Provide the (X, Y) coordinate of the cell's center where the given text is located.  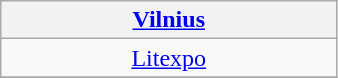
Vilnius (169, 20)
Litexpo (169, 58)
